From the cell containing the given text, extract its center point as (X, Y) coordinate. 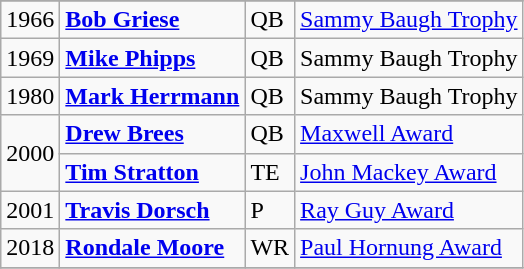
2018 (30, 248)
WR (270, 248)
Ray Guy Award (409, 210)
Travis Dorsch (152, 210)
2001 (30, 210)
P (270, 210)
Bob Griese (152, 20)
Tim Stratton (152, 172)
Rondale Moore (152, 248)
Maxwell Award (409, 134)
Mark Herrmann (152, 96)
2000 (30, 153)
1980 (30, 96)
Paul Hornung Award (409, 248)
1966 (30, 20)
Drew Brees (152, 134)
Mike Phipps (152, 58)
TE (270, 172)
1969 (30, 58)
John Mackey Award (409, 172)
